Detect which cell encompasses the target text, then output its [x, y] center coordinate. 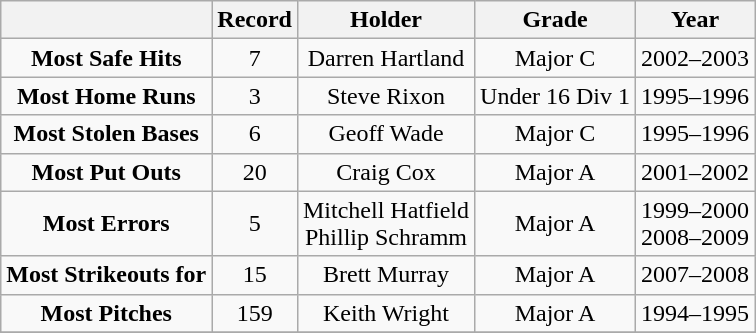
Most Put Outs [106, 172]
Record [255, 20]
1994–1995 [696, 313]
Darren Hartland [386, 58]
Brett Murray [386, 275]
Steve Rixon [386, 96]
Grade [556, 20]
Mitchell HatfieldPhillip Schramm [386, 224]
2002–2003 [696, 58]
Year [696, 20]
15 [255, 275]
Most Strikeouts for [106, 275]
159 [255, 313]
20 [255, 172]
Under 16 Div 1 [556, 96]
Most Stolen Bases [106, 134]
Geoff Wade [386, 134]
1999–20002008–2009 [696, 224]
6 [255, 134]
7 [255, 58]
Holder [386, 20]
Most Pitches [106, 313]
Most Errors [106, 224]
Keith Wright [386, 313]
3 [255, 96]
2001–2002 [696, 172]
5 [255, 224]
2007–2008 [696, 275]
Craig Cox [386, 172]
Most Safe Hits [106, 58]
Most Home Runs [106, 96]
